Capture the cell that displays the provided text and extract its [x, y] central coordinate. 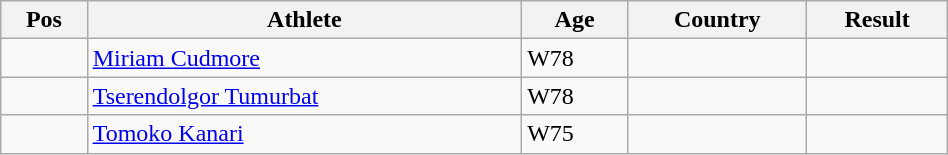
Athlete [304, 20]
Age [575, 20]
Pos [44, 20]
Country [718, 20]
Tomoko Kanari [304, 134]
Miriam Cudmore [304, 58]
Tserendolgor Tumurbat [304, 96]
Result [877, 20]
W75 [575, 134]
